Find where the given text appears and provide that cell's center as (X, Y) coordinate. 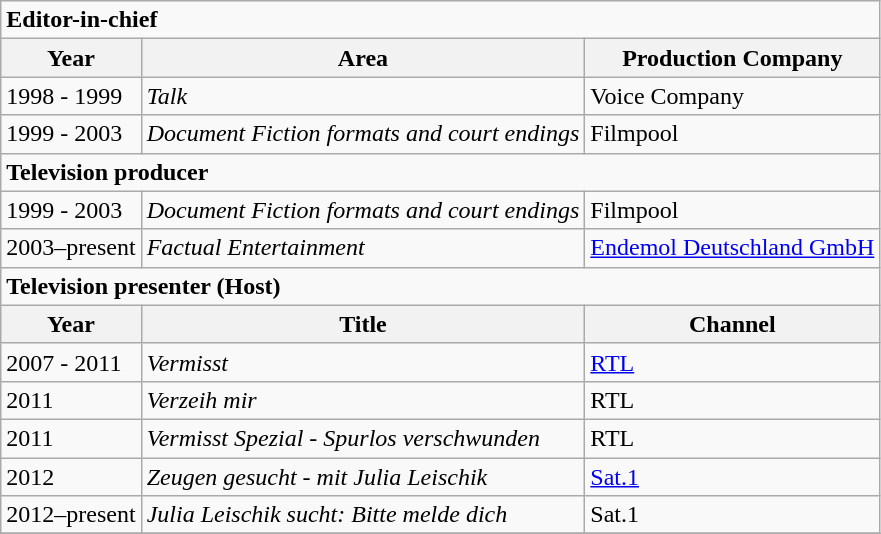
Editor-in-chief (440, 20)
Area (363, 58)
Talk (363, 96)
2012–present (71, 515)
2003–present (71, 248)
Zeugen gesucht - mit Julia Leischik (363, 477)
1998 - 1999 (71, 96)
Title (363, 324)
Factual Entertainment (363, 248)
Verzeih mir (363, 400)
Channel (732, 324)
Production Company (732, 58)
Television producer (440, 172)
Julia Leischik sucht: Bitte melde dich (363, 515)
2012 (71, 477)
Vermisst (363, 362)
Voice Company (732, 96)
Endemol Deutschland GmbH (732, 248)
2007 - 2011 (71, 362)
Television presenter (Host) (440, 286)
Vermisst Spezial - Spurlos verschwunden (363, 438)
